Locate the cell with the specified text and output its [x, y] center coordinate. 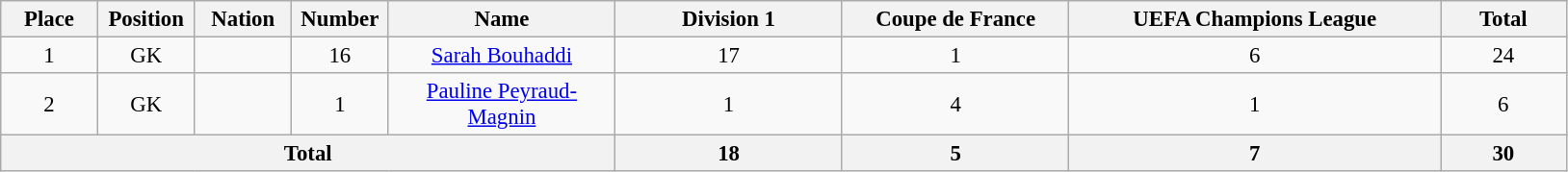
4 [955, 104]
Nation [243, 19]
Pauline Peyraud-Magnin [502, 104]
Number [341, 19]
Name [502, 19]
Sarah Bouhaddi [502, 56]
Place [50, 19]
24 [1504, 56]
18 [729, 154]
5 [955, 154]
Division 1 [729, 19]
17 [729, 56]
7 [1255, 154]
Position [146, 19]
2 [50, 104]
16 [341, 56]
Coupe de France [955, 19]
UEFA Champions League [1255, 19]
30 [1504, 154]
